Return [x, y] of the center of cell containing provided text 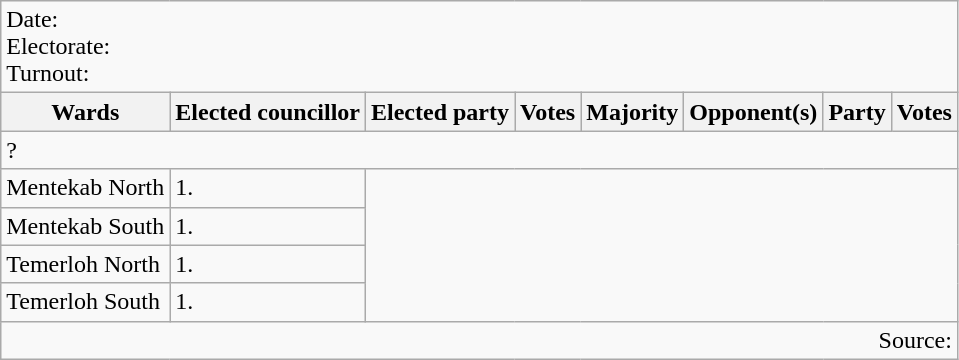
Elected party [440, 112]
Temerloh South [86, 302]
? [480, 150]
Wards [86, 112]
Source: [480, 340]
Party [857, 112]
Temerloh North [86, 264]
Date: Electorate: Turnout: [480, 47]
Opponent(s) [754, 112]
Majority [632, 112]
Mentekab North [86, 188]
Elected councillor [268, 112]
Mentekab South [86, 226]
